Output the [x, y] coordinate of the center of the cell containing the given text.  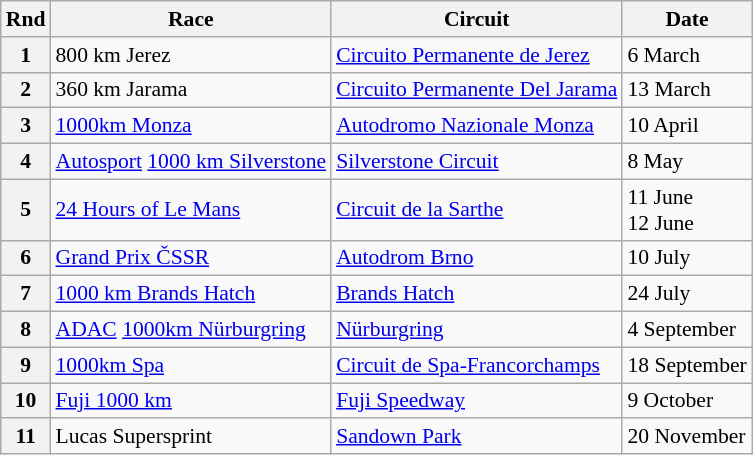
360 km Jarama [190, 90]
9 October [686, 401]
20 November [686, 437]
8 [26, 330]
Sandown Park [476, 437]
4 September [686, 330]
13 March [686, 90]
1000 km Brands Hatch [190, 294]
24 Hours of Le Mans [190, 210]
Autosport 1000 km Silverstone [190, 162]
Autodromo Nazionale Monza [476, 126]
Race [190, 19]
Circuit de la Sarthe [476, 210]
Autodrom Brno [476, 258]
Grand Prix ČSSR [190, 258]
3 [26, 126]
Circuit [476, 19]
11 June12 June [686, 210]
10 July [686, 258]
8 May [686, 162]
5 [26, 210]
9 [26, 365]
Circuito Permanente de Jerez [476, 55]
18 September [686, 365]
11 [26, 437]
1 [26, 55]
Fuji 1000 km [190, 401]
Rnd [26, 19]
800 km Jerez [190, 55]
Brands Hatch [476, 294]
24 July [686, 294]
ADAC 1000km Nürburgring [190, 330]
10 April [686, 126]
Nürburgring [476, 330]
1000km Spa [190, 365]
Circuito Permanente Del Jarama [476, 90]
Fuji Speedway [476, 401]
10 [26, 401]
Lucas Supersprint [190, 437]
Date [686, 19]
Silverstone Circuit [476, 162]
6 [26, 258]
Circuit de Spa-Francorchamps [476, 365]
7 [26, 294]
6 March [686, 55]
2 [26, 90]
4 [26, 162]
1000km Monza [190, 126]
